Scan for the cell matching the given text and deliver its [x, y] coordinate at center. 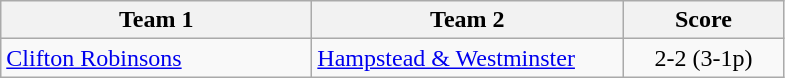
Team 1 [156, 20]
2-2 (3-1p) [704, 58]
Hampstead & Westminster [468, 58]
Clifton Robinsons [156, 58]
Team 2 [468, 20]
Score [704, 20]
